Determine the [x, y] coordinate at the center of the cell enclosing the given text.  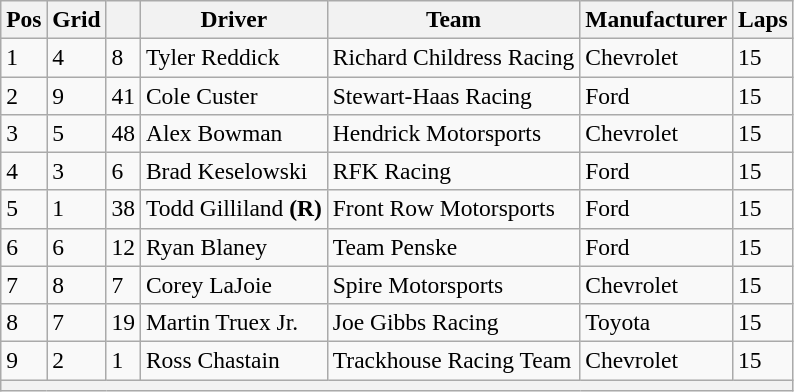
Richard Childress Racing [453, 57]
RFK Racing [453, 171]
48 [123, 133]
Cole Custer [234, 95]
Tyler Reddick [234, 57]
19 [123, 322]
Brad Keselowski [234, 171]
Ross Chastain [234, 360]
Trackhouse Racing Team [453, 360]
Spire Motorsports [453, 285]
Laps [764, 19]
Ryan Blaney [234, 247]
41 [123, 95]
Driver [234, 19]
Alex Bowman [234, 133]
Manufacturer [656, 19]
12 [123, 247]
Pos [24, 19]
Hendrick Motorsports [453, 133]
Grid [76, 19]
Todd Gilliland (R) [234, 209]
Toyota [656, 322]
Team Penske [453, 247]
Joe Gibbs Racing [453, 322]
Team [453, 19]
Stewart-Haas Racing [453, 95]
Front Row Motorsports [453, 209]
Martin Truex Jr. [234, 322]
38 [123, 209]
Corey LaJoie [234, 285]
